From the cell containing the given text, extract its center point as [X, Y] coordinate. 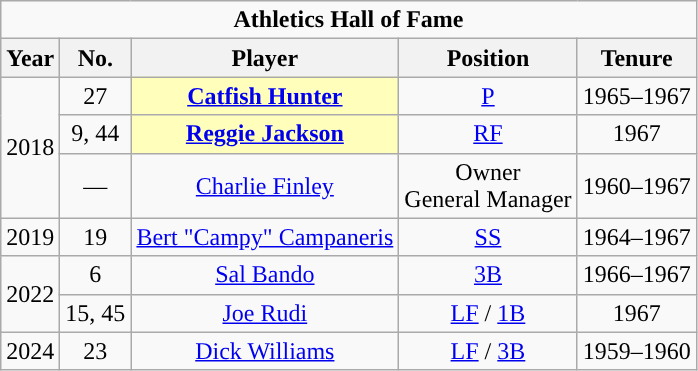
LF / 1B [488, 313]
LF / 3B [488, 351]
3B [488, 275]
Year [30, 58]
Reggie Jackson [265, 134]
2024 [30, 351]
OwnerGeneral Manager [488, 186]
Bert "Campy" Campaneris [265, 237]
SS [488, 237]
1965–1967 [636, 96]
1966–1967 [636, 275]
P [488, 96]
6 [96, 275]
2019 [30, 237]
Dick Williams [265, 351]
2018 [30, 148]
Player [265, 58]
Joe Rudi [265, 313]
Sal Bando [265, 275]
Athletics Hall of Fame [348, 20]
No. [96, 58]
27 [96, 96]
Catfish Hunter [265, 96]
9, 44 [96, 134]
— [96, 186]
1964–1967 [636, 237]
2022 [30, 294]
Charlie Finley [265, 186]
Position [488, 58]
15, 45 [96, 313]
19 [96, 237]
Tenure [636, 58]
1959–1960 [636, 351]
23 [96, 351]
1960–1967 [636, 186]
RF [488, 134]
